Scan for the cell matching the given text and deliver its (X, Y) coordinate at center. 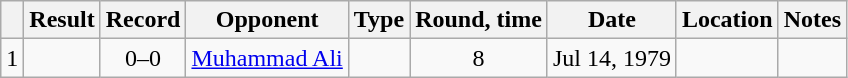
Date (612, 20)
0–0 (143, 58)
1 (12, 58)
Round, time (479, 20)
Muhammad Ali (267, 58)
8 (479, 58)
Notes (812, 20)
Jul 14, 1979 (612, 58)
Record (143, 20)
Result (62, 20)
Opponent (267, 20)
Type (378, 20)
Location (727, 20)
